Capture the cell that displays the provided text and extract its [X, Y] central coordinate. 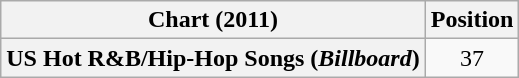
US Hot R&B/Hip-Hop Songs (Billboard) [213, 58]
Chart (2011) [213, 20]
37 [472, 58]
Position [472, 20]
